From the cell containing the given text, extract its center point as [x, y] coordinate. 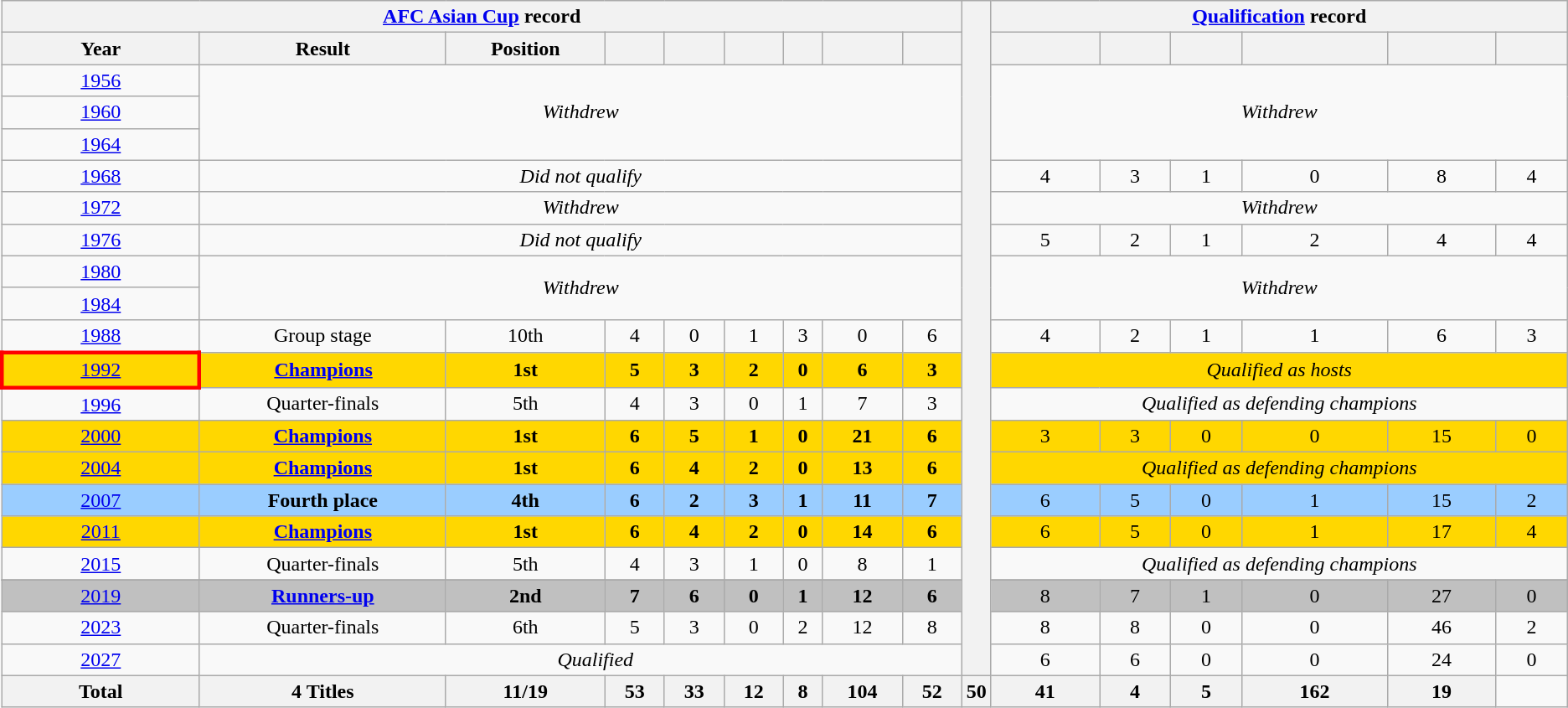
2007 [101, 500]
2004 [101, 468]
2019 [101, 596]
52 [931, 691]
Year [101, 49]
4th [525, 500]
21 [863, 437]
1988 [101, 336]
AFC Asian Cup record [482, 17]
1956 [101, 80]
11 [863, 500]
46 [1441, 628]
104 [863, 691]
2015 [101, 564]
Runners-up [322, 596]
2027 [101, 659]
1996 [101, 404]
50 [977, 691]
10th [525, 336]
1980 [101, 271]
53 [635, 691]
Qualified [595, 659]
6th [525, 628]
4 Titles [322, 691]
24 [1441, 659]
162 [1315, 691]
2nd [525, 596]
1968 [101, 176]
1976 [101, 240]
11/19 [525, 691]
19 [1441, 691]
1972 [101, 208]
1964 [101, 144]
33 [694, 691]
Position [525, 49]
2023 [101, 628]
1960 [101, 112]
Total [101, 691]
Qualified as hosts [1279, 370]
Qualification record [1279, 17]
2000 [101, 437]
13 [863, 468]
27 [1441, 596]
1984 [101, 303]
Fourth place [322, 500]
Result [322, 49]
1992 [101, 370]
41 [1045, 691]
2011 [101, 532]
17 [1441, 532]
14 [863, 532]
Group stage [322, 336]
